Output the [x, y] coordinate of the center of the cell containing the given text.  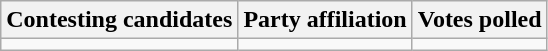
Votes polled [480, 20]
Contesting candidates [120, 20]
Party affiliation [325, 20]
